Determine the (X, Y) coordinate at the center of the cell enclosing the given text.  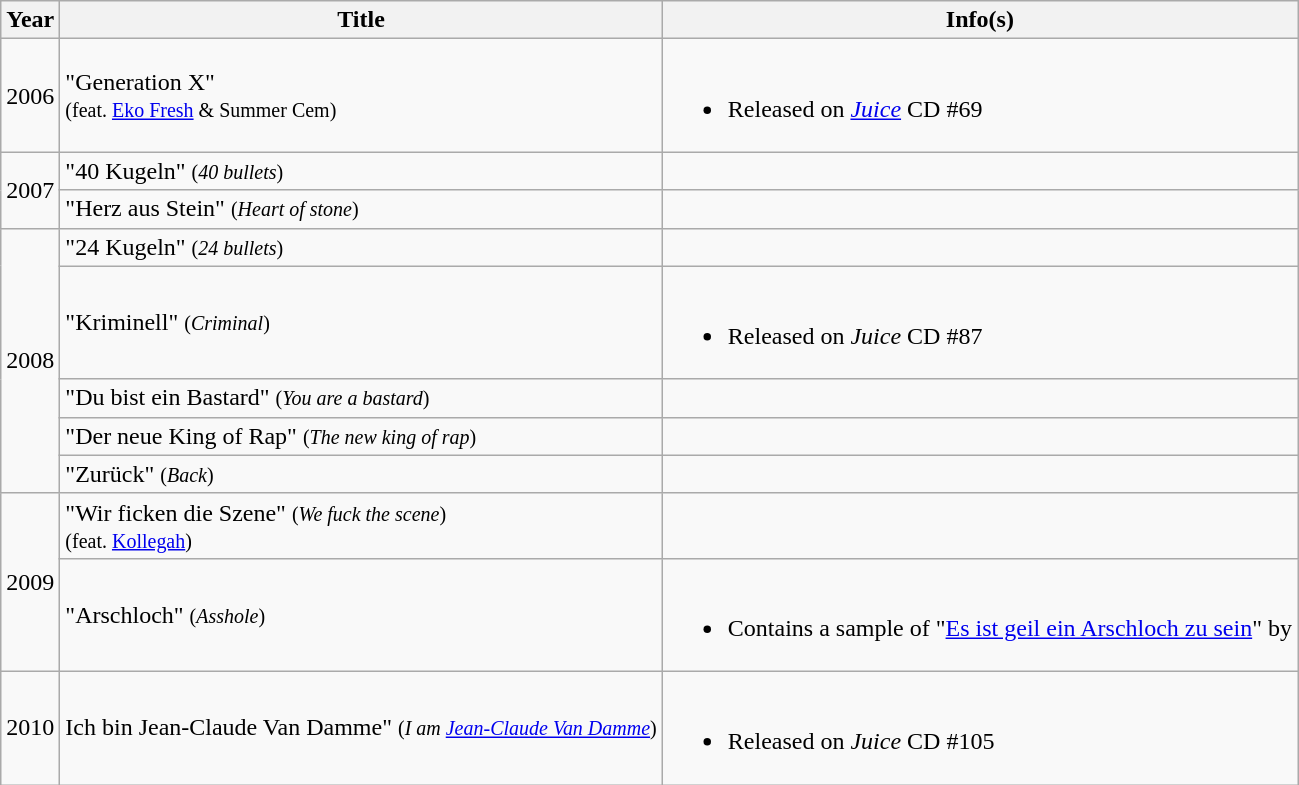
Year (30, 20)
Title (361, 20)
Info(s) (980, 20)
"Arschloch" (Asshole) (361, 614)
Ich bin Jean-Claude Van Damme" (I am Jean-Claude Van Damme) (361, 728)
"Kriminell" (Criminal) (361, 322)
"Du bist ein Bastard" (You are a bastard) (361, 398)
Released on Juice CD #105 (980, 728)
"40 Kugeln" (40 bullets) (361, 171)
Released on Juice CD #87 (980, 322)
Contains a sample of "Es ist geil ein Arschloch zu sein" by (980, 614)
"Generation X"(feat. Eko Fresh & Summer Cem) (361, 96)
"Herz aus Stein" (Heart of stone) (361, 209)
2010 (30, 728)
2007 (30, 190)
2006 (30, 96)
2008 (30, 360)
"Wir ficken die Szene" (We fuck the scene)(feat. Kollegah) (361, 526)
"Der neue King of Rap" (The new king of rap) (361, 436)
Released on Juice CD #69 (980, 96)
"24 Kugeln" (24 bullets) (361, 247)
"Zurück" (Back) (361, 474)
2009 (30, 582)
